Detect which cell encompasses the target text, then output its (x, y) center coordinate. 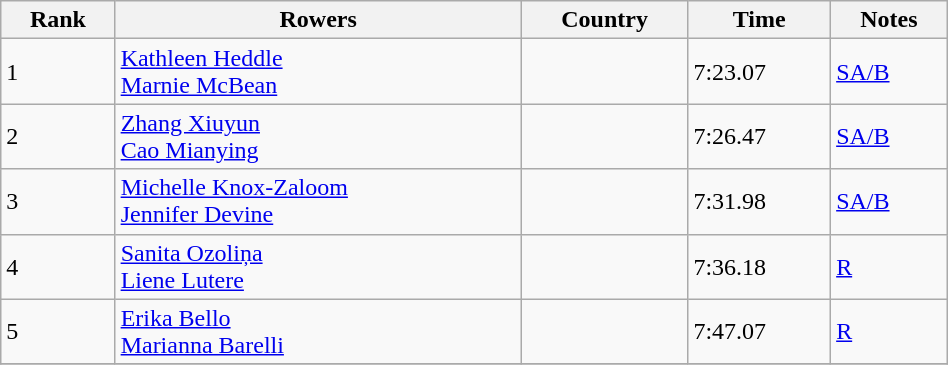
7:36.18 (760, 266)
Time (760, 20)
Zhang XiuyunCao Mianying (318, 136)
7:26.47 (760, 136)
Kathleen HeddleMarnie McBean (318, 72)
5 (58, 332)
3 (58, 202)
Rank (58, 20)
Notes (890, 20)
2 (58, 136)
Erika BelloMarianna Barelli (318, 332)
Rowers (318, 20)
Michelle Knox-ZaloomJennifer Devine (318, 202)
7:31.98 (760, 202)
7:23.07 (760, 72)
1 (58, 72)
4 (58, 266)
7:47.07 (760, 332)
Sanita OzoliņaLiene Lutere (318, 266)
Country (604, 20)
